Capture the cell that displays the provided text and extract its [X, Y] central coordinate. 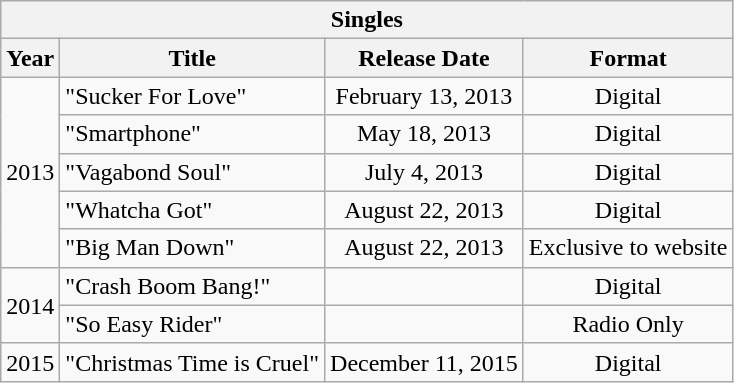
Exclusive to website [628, 248]
2013 [30, 172]
December 11, 2015 [424, 362]
2014 [30, 305]
"Crash Boom Bang!" [192, 286]
Singles [367, 20]
"Sucker For Love" [192, 96]
"Vagabond Soul" [192, 172]
Release Date [424, 58]
"Christmas Time is Cruel" [192, 362]
"Smartphone" [192, 134]
Title [192, 58]
"Big Man Down" [192, 248]
"Whatcha Got" [192, 210]
Year [30, 58]
2015 [30, 362]
Radio Only [628, 324]
May 18, 2013 [424, 134]
July 4, 2013 [424, 172]
Format [628, 58]
February 13, 2013 [424, 96]
"So Easy Rider" [192, 324]
